Extract the [x, y] coordinate from the center of the cell holding the provided text.  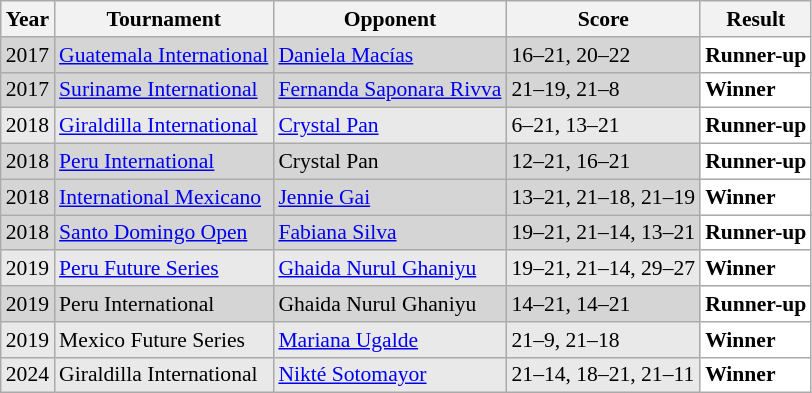
Tournament [164, 19]
Result [756, 19]
Mariana Ugalde [390, 340]
14–21, 14–21 [603, 304]
Fabiana Silva [390, 233]
19–21, 21–14, 29–27 [603, 269]
Score [603, 19]
2024 [28, 375]
International Mexicano [164, 197]
Santo Domingo Open [164, 233]
Fernanda Saponara Rivva [390, 90]
Nikté Sotomayor [390, 375]
Jennie Gai [390, 197]
Guatemala International [164, 55]
16–21, 20–22 [603, 55]
Peru Future Series [164, 269]
21–14, 18–21, 21–11 [603, 375]
Daniela Macías [390, 55]
12–21, 16–21 [603, 162]
21–9, 21–18 [603, 340]
19–21, 21–14, 13–21 [603, 233]
21–19, 21–8 [603, 90]
Year [28, 19]
6–21, 13–21 [603, 126]
Opponent [390, 19]
Suriname International [164, 90]
Mexico Future Series [164, 340]
13–21, 21–18, 21–19 [603, 197]
